For the text-containing cell, return its midpoint in [x, y] coordinate format. 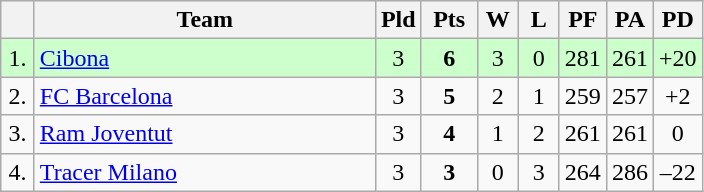
PD [678, 20]
257 [630, 96]
Pts [449, 20]
+2 [678, 96]
Team [204, 20]
Tracer Milano [204, 172]
+20 [678, 58]
2. [18, 96]
4 [449, 134]
3. [18, 134]
W [498, 20]
5 [449, 96]
264 [582, 172]
PF [582, 20]
286 [630, 172]
281 [582, 58]
259 [582, 96]
1. [18, 58]
6 [449, 58]
Pld [398, 20]
4. [18, 172]
L [538, 20]
Cibona [204, 58]
PA [630, 20]
–22 [678, 172]
FC Barcelona [204, 96]
Ram Joventut [204, 134]
